Extract the [X, Y] coordinate from the center of the cell holding the provided text.  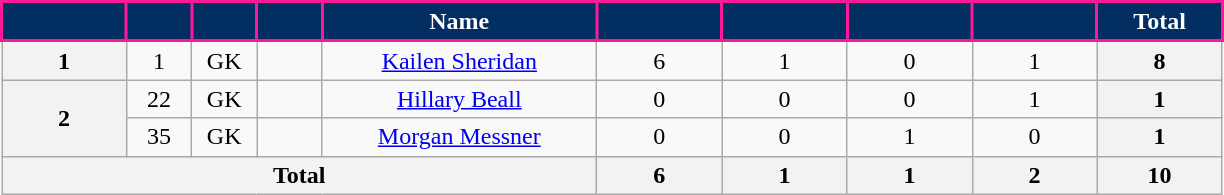
10 [1160, 175]
8 [1160, 60]
Morgan Messner [460, 137]
35 [160, 137]
Hillary Beall [460, 99]
Name [460, 22]
Kailen Sheridan [460, 60]
22 [160, 99]
